Provide the (X, Y) coordinate of the cell's center where the given text is located.  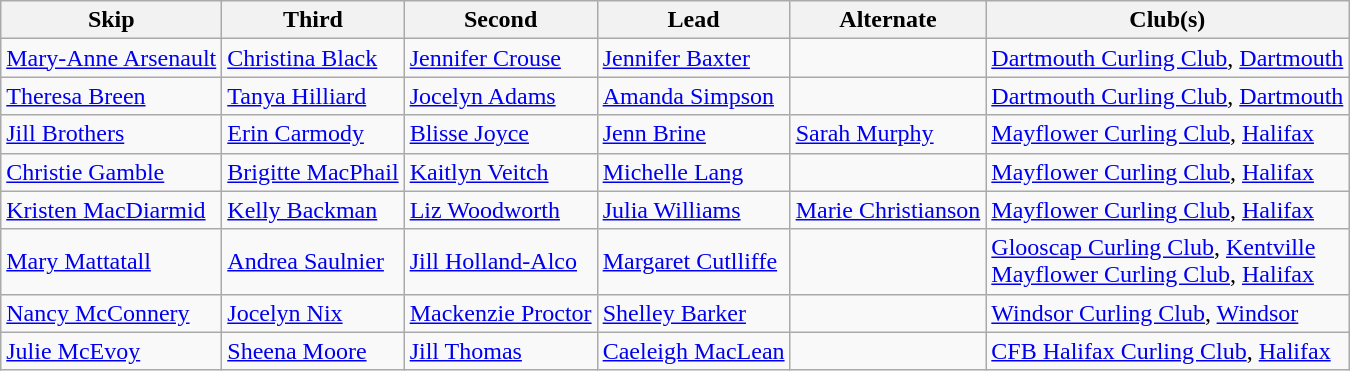
Theresa Breen (112, 96)
Sheena Moore (313, 351)
Marie Christianson (888, 210)
Alternate (888, 20)
Julie McEvoy (112, 351)
Tanya Hilliard (313, 96)
Caeleigh MacLean (694, 351)
Club(s) (1168, 20)
Mary Mattatall (112, 262)
Second (500, 20)
Sarah Murphy (888, 134)
Nancy McConnery (112, 313)
CFB Halifax Curling Club, Halifax (1168, 351)
Kaitlyn Veitch (500, 172)
Christie Gamble (112, 172)
Jocelyn Nix (313, 313)
Blisse Joyce (500, 134)
Jill Thomas (500, 351)
Erin Carmody (313, 134)
Third (313, 20)
Jenn Brine (694, 134)
Glooscap Curling Club, Kentville Mayflower Curling Club, Halifax (1168, 262)
Margaret Cutlliffe (694, 262)
Jennifer Baxter (694, 58)
Jill Brothers (112, 134)
Andrea Saulnier (313, 262)
Jocelyn Adams (500, 96)
Amanda Simpson (694, 96)
Lead (694, 20)
Mackenzie Proctor (500, 313)
Jill Holland-Alco (500, 262)
Christina Black (313, 58)
Brigitte MacPhail (313, 172)
Shelley Barker (694, 313)
Jennifer Crouse (500, 58)
Liz Woodworth (500, 210)
Julia Williams (694, 210)
Skip (112, 20)
Michelle Lang (694, 172)
Kelly Backman (313, 210)
Windsor Curling Club, Windsor (1168, 313)
Mary-Anne Arsenault (112, 58)
Kristen MacDiarmid (112, 210)
